Identify which cell holds the provided text, then report its (X, Y) central coordinate. 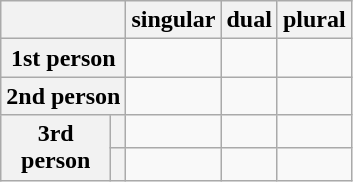
plural (314, 20)
2nd person (64, 96)
dual (249, 20)
3rdperson (56, 148)
1st person (64, 58)
singular (174, 20)
